Return the [X, Y] coordinate for the center point of the cell that contains the specified text.  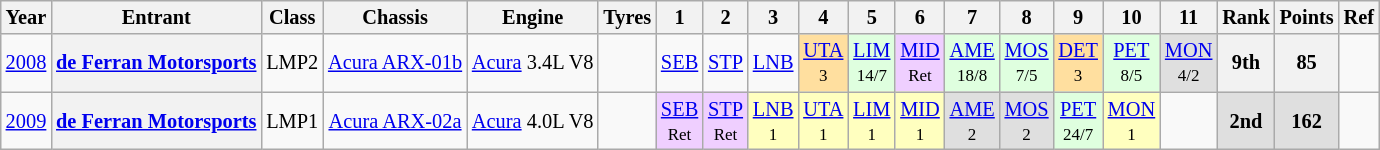
PET24/7 [1078, 121]
2009 [26, 121]
Ref [1359, 17]
DET3 [1078, 63]
LNB1 [773, 121]
Entrant [156, 17]
SEBRet [680, 121]
11 [1188, 17]
3 [773, 17]
STPRet [726, 121]
85 [1307, 63]
6 [920, 17]
MID1 [920, 121]
Year [26, 17]
LIM1 [872, 121]
Acura 3.4L V8 [532, 63]
162 [1307, 121]
5 [872, 17]
MOS7/5 [1027, 63]
2 [726, 17]
8 [1027, 17]
SEB [680, 63]
LMP1 [292, 121]
UTA1 [823, 121]
10 [1132, 17]
MIDRet [920, 63]
1 [680, 17]
AME2 [972, 121]
AME18/8 [972, 63]
7 [972, 17]
Acura 4.0L V8 [532, 121]
MON1 [1132, 121]
Class [292, 17]
Points [1307, 17]
9 [1078, 17]
2nd [1246, 121]
UTA3 [823, 63]
9th [1246, 63]
MON4/2 [1188, 63]
2008 [26, 63]
Tyres [627, 17]
Acura ARX-01b [395, 63]
Rank [1246, 17]
MOS2 [1027, 121]
Chassis [395, 17]
LMP2 [292, 63]
Acura ARX-02a [395, 121]
LNB [773, 63]
LIM14/7 [872, 63]
STP [726, 63]
PET8/5 [1132, 63]
Engine [532, 17]
4 [823, 17]
